Find where the given text appears and provide that cell's center as [X, Y] coordinate. 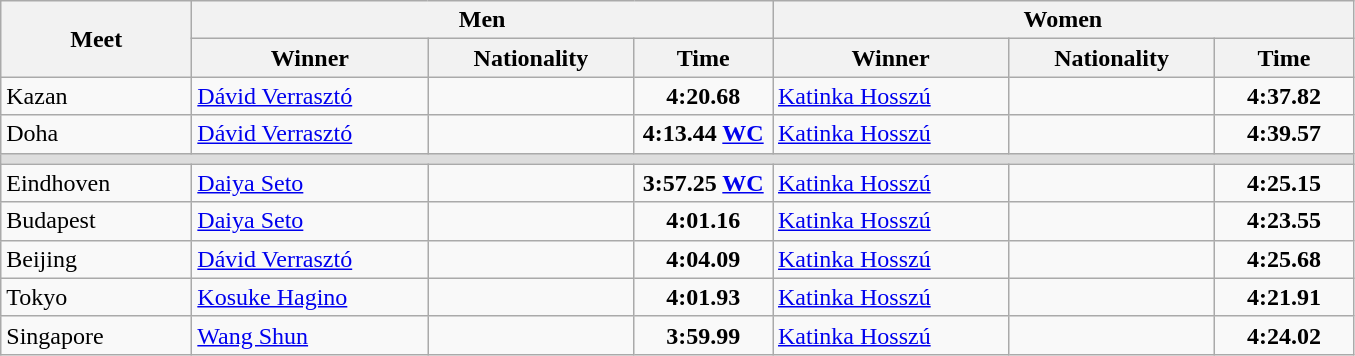
Eindhoven [96, 183]
3:57.25 WC [704, 183]
Doha [96, 134]
Tokyo [96, 297]
Singapore [96, 335]
4:13.44 WC [704, 134]
4:04.09 [704, 259]
4:37.82 [1284, 96]
4:24.02 [1284, 335]
4:23.55 [1284, 221]
Women [1062, 20]
Budapest [96, 221]
3:59.99 [704, 335]
4:21.91 [1284, 297]
Wang Shun [310, 335]
Men [482, 20]
Kazan [96, 96]
4:25.15 [1284, 183]
Kosuke Hagino [310, 297]
4:20.68 [704, 96]
Meet [96, 39]
4:01.93 [704, 297]
4:25.68 [1284, 259]
4:39.57 [1284, 134]
Beijing [96, 259]
4:01.16 [704, 221]
